Pinpoint the cell where the given text exists, returning its (x, y) midpoint coordinate. 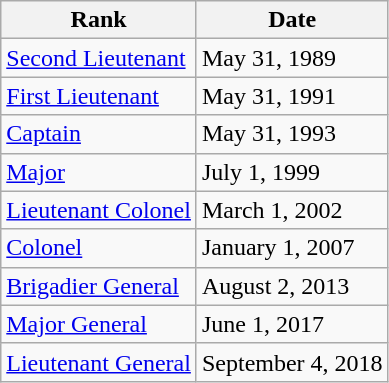
September 4, 2018 (292, 362)
January 1, 2007 (292, 248)
Captain (99, 134)
First Lieutenant (99, 96)
Rank (99, 20)
May 31, 1991 (292, 96)
Lieutenant General (99, 362)
Second Lieutenant (99, 58)
May 31, 1989 (292, 58)
July 1, 1999 (292, 172)
May 31, 1993 (292, 134)
Brigadier General (99, 286)
March 1, 2002 (292, 210)
Major General (99, 324)
Major (99, 172)
Colonel (99, 248)
Lieutenant Colonel (99, 210)
Date (292, 20)
June 1, 2017 (292, 324)
August 2, 2013 (292, 286)
